Determine the [X, Y] coordinate at the center of the cell enclosing the given text.  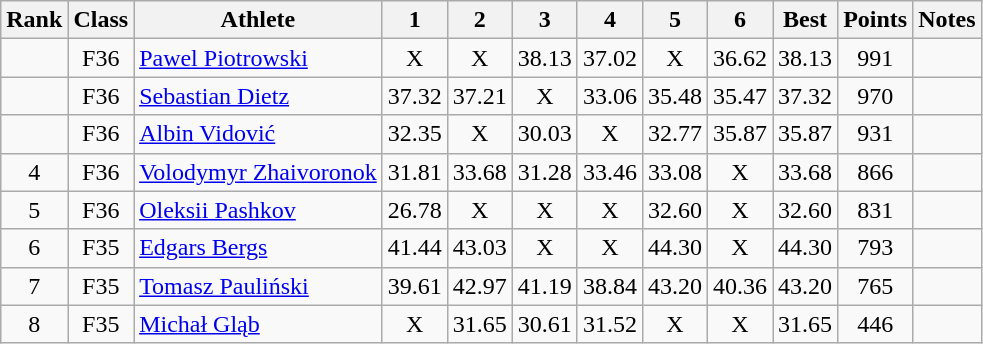
32.35 [414, 134]
31.28 [544, 172]
35.47 [740, 96]
37.21 [480, 96]
36.62 [740, 58]
31.52 [610, 324]
Tomasz Pauliński [258, 286]
26.78 [414, 210]
Albin Vidović [258, 134]
32.77 [674, 134]
991 [876, 58]
41.19 [544, 286]
1 [414, 20]
793 [876, 248]
35.48 [674, 96]
33.06 [610, 96]
41.44 [414, 248]
42.97 [480, 286]
Michał Gląb [258, 324]
Rank [34, 20]
Best [806, 20]
30.03 [544, 134]
43.03 [480, 248]
7 [34, 286]
446 [876, 324]
Class [101, 20]
38.84 [610, 286]
Athlete [258, 20]
831 [876, 210]
2 [480, 20]
970 [876, 96]
30.61 [544, 324]
8 [34, 324]
39.61 [414, 286]
Edgars Bergs [258, 248]
Points [876, 20]
765 [876, 286]
Pawel Piotrowski [258, 58]
40.36 [740, 286]
3 [544, 20]
Oleksii Pashkov [258, 210]
33.46 [610, 172]
Notes [947, 20]
37.02 [610, 58]
33.08 [674, 172]
931 [876, 134]
Volodymyr Zhaivoronok [258, 172]
31.81 [414, 172]
866 [876, 172]
Sebastian Dietz [258, 96]
